Find where the given text appears and provide that cell's center as (X, Y) coordinate. 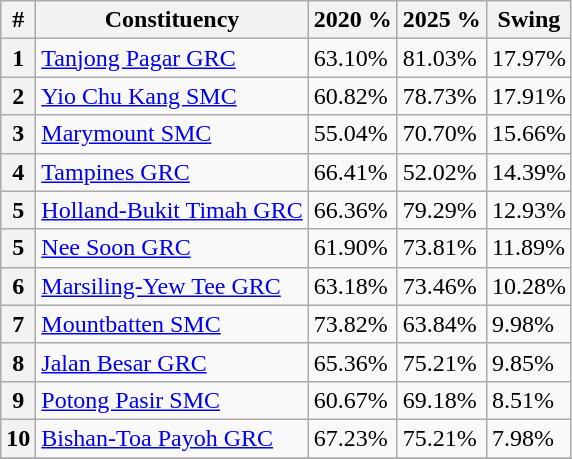
73.46% (442, 286)
Marymount SMC (172, 134)
10 (18, 438)
6 (18, 286)
7.98% (528, 438)
69.18% (442, 400)
15.66% (528, 134)
Constituency (172, 20)
65.36% (352, 362)
79.29% (442, 210)
66.36% (352, 210)
2025 % (442, 20)
14.39% (528, 172)
9.98% (528, 324)
11.89% (528, 248)
Swing (528, 20)
63.84% (442, 324)
Marsiling-Yew Tee GRC (172, 286)
Mountbatten SMC (172, 324)
Jalan Besar GRC (172, 362)
63.10% (352, 58)
10.28% (528, 286)
61.90% (352, 248)
7 (18, 324)
9 (18, 400)
70.70% (442, 134)
9.85% (528, 362)
17.97% (528, 58)
73.81% (442, 248)
52.02% (442, 172)
Holland-Bukit Timah GRC (172, 210)
Potong Pasir SMC (172, 400)
17.91% (528, 96)
Tampines GRC (172, 172)
66.41% (352, 172)
78.73% (442, 96)
60.82% (352, 96)
63.18% (352, 286)
3 (18, 134)
67.23% (352, 438)
Nee Soon GRC (172, 248)
Bishan-Toa Payoh GRC (172, 438)
2020 % (352, 20)
Yio Chu Kang SMC (172, 96)
2 (18, 96)
Tanjong Pagar GRC (172, 58)
73.82% (352, 324)
81.03% (442, 58)
1 (18, 58)
4 (18, 172)
55.04% (352, 134)
8 (18, 362)
8.51% (528, 400)
60.67% (352, 400)
12.93% (528, 210)
# (18, 20)
